For the text-containing cell, return its midpoint in [X, Y] coordinate format. 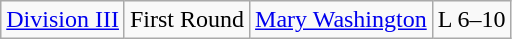
Division III [63, 20]
L 6–10 [472, 20]
Mary Washington [342, 20]
First Round [186, 20]
